For the text-containing cell, return its midpoint in [x, y] coordinate format. 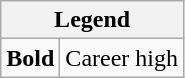
Bold [30, 58]
Legend [92, 20]
Career high [122, 58]
